Scan for the cell matching the given text and deliver its (X, Y) coordinate at center. 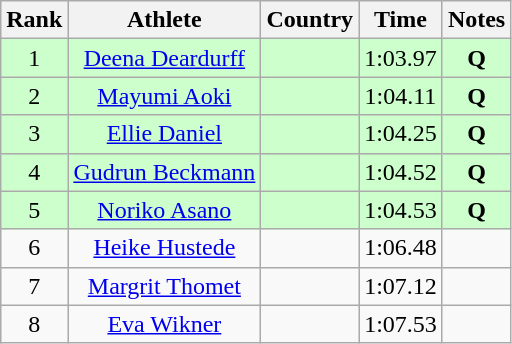
4 (34, 172)
Heike Hustede (164, 248)
Time (401, 20)
Deena Deardurff (164, 58)
Gudrun Beckmann (164, 172)
1:06.48 (401, 248)
Mayumi Aoki (164, 96)
5 (34, 210)
Eva Wikner (164, 324)
6 (34, 248)
1:03.97 (401, 58)
Margrit Thomet (164, 286)
Ellie Daniel (164, 134)
1:07.12 (401, 286)
Notes (476, 20)
1:04.53 (401, 210)
2 (34, 96)
Athlete (164, 20)
1:04.11 (401, 96)
3 (34, 134)
1:04.52 (401, 172)
Noriko Asano (164, 210)
1 (34, 58)
1:04.25 (401, 134)
Rank (34, 20)
1:07.53 (401, 324)
Country (310, 20)
7 (34, 286)
8 (34, 324)
